Detect which cell encompasses the target text, then output its (X, Y) center coordinate. 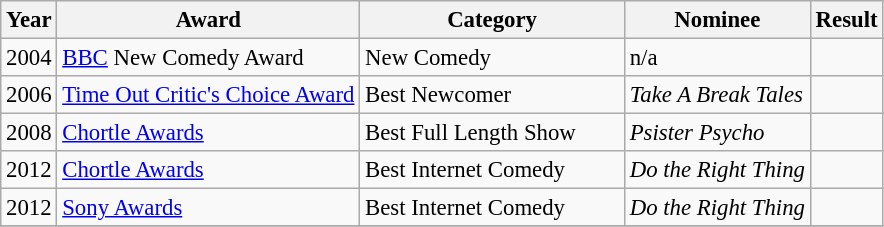
Result (846, 20)
2006 (29, 95)
Award (208, 20)
New Comedy (492, 58)
n/a (717, 58)
Category (492, 20)
Best Newcomer (492, 95)
BBC New Comedy Award (208, 58)
Nominee (717, 20)
Psister Psycho (717, 133)
Time Out Critic's Choice Award (208, 95)
2008 (29, 133)
Best Full Length Show (492, 133)
Year (29, 20)
2004 (29, 58)
Take A Break Tales (717, 95)
Sony Awards (208, 208)
